Find where the given text appears and provide that cell's center as [x, y] coordinate. 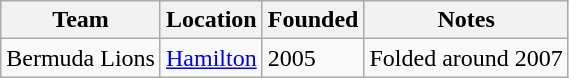
Folded around 2007 [466, 58]
Location [211, 20]
Hamilton [211, 58]
Team [81, 20]
Bermuda Lions [81, 58]
Founded [313, 20]
Notes [466, 20]
2005 [313, 58]
